Detect which cell encompasses the target text, then output its (X, Y) center coordinate. 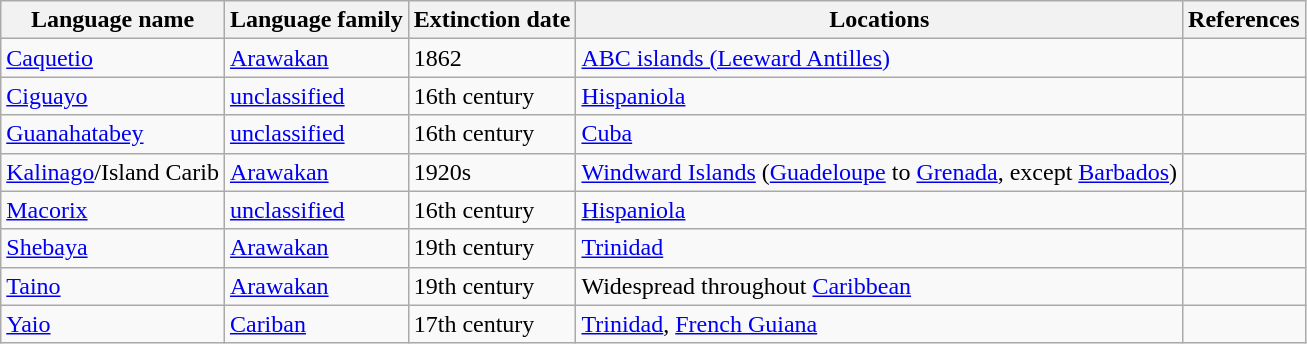
Windward Islands (Guadeloupe to Grenada, except Barbados) (880, 172)
Shebaya (113, 248)
Trinidad, French Guiana (880, 324)
1920s (492, 172)
Trinidad (880, 248)
17th century (492, 324)
Locations (880, 20)
Yaio (113, 324)
Kalinago/Island Carib (113, 172)
1862 (492, 58)
Ciguayo (113, 96)
Cariban (316, 324)
Extinction date (492, 20)
Language name (113, 20)
Caquetio (113, 58)
Macorix (113, 210)
Cuba (880, 134)
Language family (316, 20)
Guanahatabey (113, 134)
Taino (113, 286)
References (1244, 20)
Widespread throughout Caribbean (880, 286)
ABC islands (Leeward Antilles) (880, 58)
